Scan for the cell matching the given text and deliver its [x, y] coordinate at center. 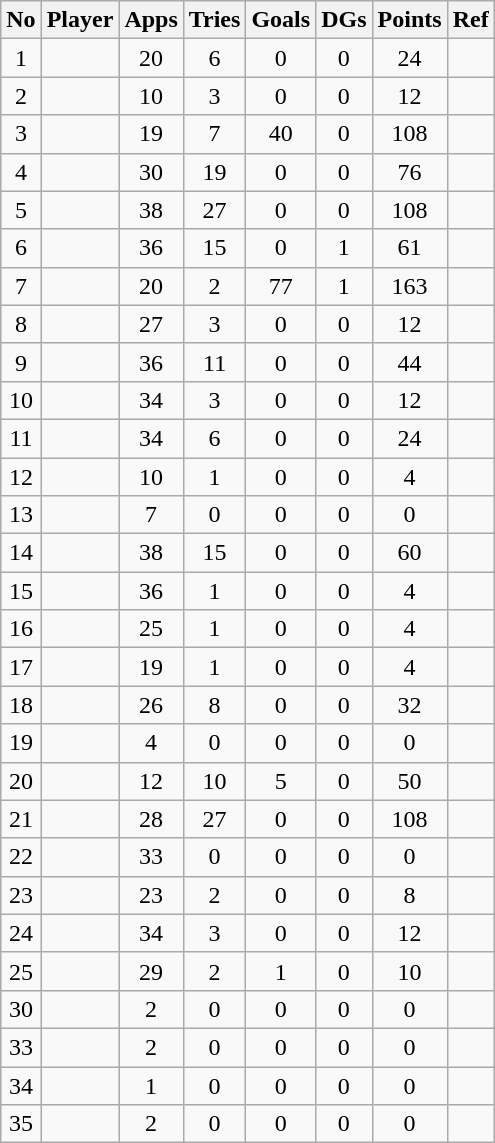
Player [80, 20]
76 [410, 172]
Tries [214, 20]
21 [21, 819]
Ref [470, 20]
40 [281, 134]
18 [21, 705]
50 [410, 781]
17 [21, 667]
60 [410, 553]
13 [21, 515]
Apps [151, 20]
29 [151, 971]
22 [21, 857]
28 [151, 819]
DGs [344, 20]
9 [21, 362]
44 [410, 362]
32 [410, 705]
Goals [281, 20]
26 [151, 705]
77 [281, 286]
35 [21, 1124]
16 [21, 629]
Points [410, 20]
14 [21, 553]
61 [410, 248]
No [21, 20]
163 [410, 286]
